Scan for the cell matching the given text and deliver its [X, Y] coordinate at center. 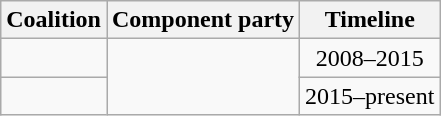
2008–2015 [370, 58]
Coalition [54, 20]
Timeline [370, 20]
2015–present [370, 96]
Component party [202, 20]
